Find where the given text appears and provide that cell's center as (X, Y) coordinate. 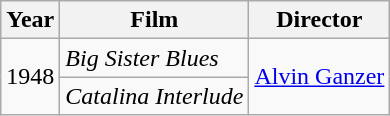
Big Sister Blues (154, 58)
Director (320, 20)
Film (154, 20)
Catalina Interlude (154, 96)
Alvin Ganzer (320, 77)
Year (30, 20)
1948 (30, 77)
